Find where the given text appears and provide that cell's center as (X, Y) coordinate. 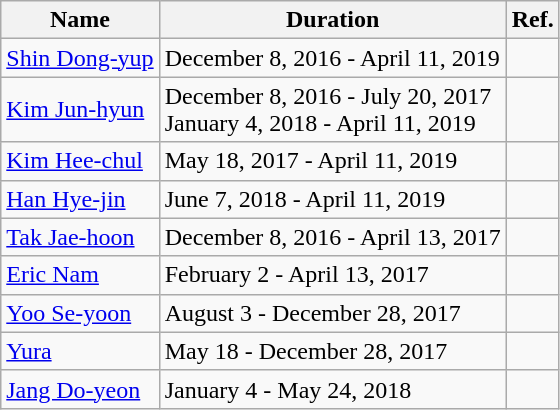
Eric Nam (80, 275)
Name (80, 20)
December 8, 2016 - April 11, 2019 (332, 58)
December 8, 2016 - July 20, 2017January 4, 2018 - April 11, 2019 (332, 110)
Kim Jun-hyun (80, 110)
Yoo Se-yoon (80, 313)
Shin Dong-yup (80, 58)
Han Hye-jin (80, 199)
August 3 - December 28, 2017 (332, 313)
February 2 - April 13, 2017 (332, 275)
May 18, 2017 - April 11, 2019 (332, 161)
Kim Hee-chul (80, 161)
June 7, 2018 - April 11, 2019 (332, 199)
Duration (332, 20)
May 18 - December 28, 2017 (332, 351)
January 4 - May 24, 2018 (332, 389)
Tak Jae-hoon (80, 237)
December 8, 2016 - April 13, 2017 (332, 237)
Yura (80, 351)
Ref. (532, 20)
Jang Do-yeon (80, 389)
